Determine the (X, Y) coordinate at the center of the cell enclosing the given text.  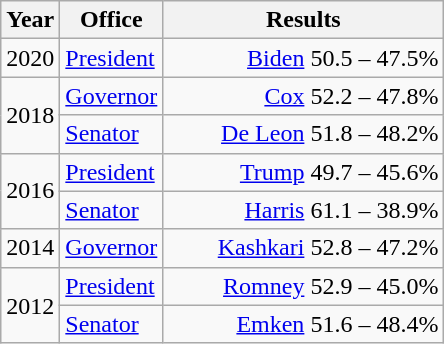
2012 (30, 305)
Kashkari 52.8 – 47.2% (304, 248)
Harris 61.1 – 38.9% (304, 210)
2016 (30, 191)
Results (304, 20)
Cox 52.2 – 47.8% (304, 96)
2014 (30, 248)
Year (30, 20)
2018 (30, 115)
Romney 52.9 – 45.0% (304, 286)
Office (112, 20)
Trump 49.7 – 45.6% (304, 172)
De Leon 51.8 – 48.2% (304, 134)
2020 (30, 58)
Emken 51.6 – 48.4% (304, 324)
Biden 50.5 – 47.5% (304, 58)
